Provide the [X, Y] coordinate of the cell's center where the given text is located.  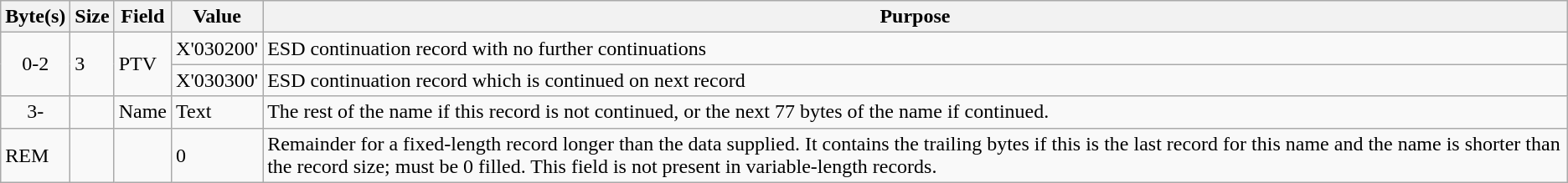
Value [218, 17]
X'030300' [218, 80]
Text [218, 112]
ESD continuation record with no further continuations [916, 48]
3- [35, 112]
ESD continuation record which is continued on next record [916, 80]
3 [92, 64]
0-2 [35, 64]
Name [142, 112]
Field [142, 17]
0 [218, 155]
Size [92, 17]
The rest of the name if this record is not continued, or the next 77 bytes of the name if continued. [916, 112]
Byte(s) [35, 17]
X'030200' [218, 48]
PTV [142, 64]
Purpose [916, 17]
REM [35, 155]
